Determine the [x, y] coordinate at the center of the cell enclosing the given text.  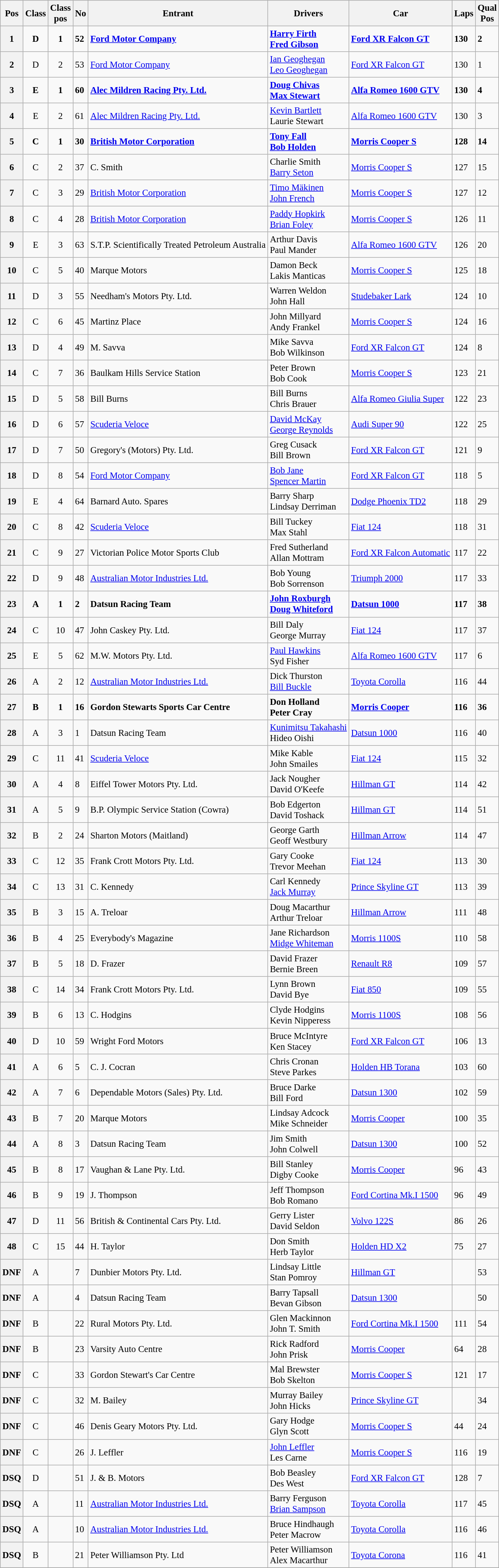
Dunbier Motors Pty. Ltd. [178, 1272]
Kevin Bartlett Laurie Stewart [308, 116]
Everybody's Magazine [178, 938]
123 [464, 373]
British & Continental Cars Pty. Ltd. [178, 1221]
Mal Brewster Bob Skelton [308, 1375]
Bill Burns [178, 399]
Bruce Hindhaugh Peter Macrow [308, 1529]
110 [464, 938]
M. Savva [178, 348]
103 [464, 1067]
Greg Cusack Bill Brown [308, 450]
Jane Richardson Midge Whiteman [308, 938]
J. Thompson [178, 1195]
Don Holland Peter Cray [308, 707]
Bill Tuckey Max Stahl [308, 527]
Barnard Auto. Spares [178, 501]
John Leffler Les Carne [308, 1452]
Baulkam Hills Service Station [178, 373]
125 [464, 270]
Bill Burns Chris Brauer [308, 399]
John Roxburgh Doug Whiteford [308, 605]
Needham's Motors Pty. Ltd. [178, 296]
John Millyard Andy Frankel [308, 321]
Entrant [178, 14]
Tony Fall Bob Holden [308, 142]
C. Kennedy [178, 887]
H. Taylor [178, 1247]
J. Leffler [178, 1452]
Mike Savva Bob Wilkinson [308, 348]
Gordon Stewart's Car Centre [178, 1375]
Timo Mäkinen John French [308, 193]
Jim Smith John Colwell [308, 1144]
David Frazer Bernie Breen [308, 964]
Chris Cronan Steve Parkes [308, 1067]
Bruce Darke Bill Ford [308, 1092]
Renault R8 [400, 964]
David McKay George Reynolds [308, 424]
Doug Macarthur Arthur Treloar [308, 912]
Denis Geary Motors Pty. Ltd. [178, 1426]
Bob Young Bob Sorrenson [308, 578]
Peter Williamson Pty. Ltd [178, 1555]
John Caskey Pty. Ltd. [178, 630]
Lindsay Little Stan Pomroy [308, 1272]
Paul Hawkins Syd Fisher [308, 656]
Volvo 122S [400, 1221]
Harry Firth Fred Gibson [308, 39]
A. Treloar [178, 912]
Glen Mackinnon John T. Smith [308, 1324]
Eiffel Tower Motors Pty. Ltd. [178, 784]
Rural Motors Pty. Ltd. [178, 1324]
Ford XR Falcon Automatic [400, 553]
Barry Tapsall Bevan Gibson [308, 1298]
M.W. Motors Pty. Ltd. [178, 656]
Class [36, 14]
J. & B. Motors [178, 1478]
Dependable Motors (Sales) Pty. Ltd. [178, 1092]
C. J. Cocran [178, 1067]
C. Hodgins [178, 1015]
Fred Sutherland Allan Mottram [308, 553]
Lindsay Adcock Mike Schneider [308, 1118]
Gregory's (Motors) Pty. Ltd. [178, 450]
Bob Beasley Des West [308, 1478]
M. Bailey [178, 1401]
Vaughan & Lane Pty. Ltd. [178, 1169]
Drivers [308, 14]
Classpos [60, 14]
Dodge Phoenix TD2 [400, 501]
Bill Daly George Murray [308, 630]
Lynn Brown David Bye [308, 990]
Jack Nougher David O'Keefe [308, 784]
75 [464, 1247]
Bruce McIntyre Ken Stacey [308, 1041]
115 [464, 758]
Gary Hodge Glyn Scott [308, 1426]
Clyde Hodgins Kevin Nipperess [308, 1015]
C. Smith [178, 167]
Audi Super 90 [400, 424]
Toyota Corona [400, 1555]
Kunimitsu Takahashi Hideo Oishi [308, 733]
George Garth Geoff Westbury [308, 835]
Studebaker Lark [400, 296]
108 [464, 1015]
Murray Bailey John Hicks [308, 1401]
Peter Brown Bob Cook [308, 373]
Pos [12, 14]
Varsity Auto Centre [178, 1349]
Bill Stanley Digby Cooke [308, 1169]
Alfa Romeo Giulia Super [400, 399]
102 [464, 1092]
Triumph 2000 [400, 578]
Charlie Smith Barry Seton [308, 167]
61 [80, 116]
Dick Thurston Bill Buckle [308, 681]
Mike Kable John Smailes [308, 758]
Holden HB Torana [400, 1067]
62 [80, 656]
63 [80, 244]
Bob Jane Spencer Martin [308, 476]
Wright Ford Motors [178, 1041]
D. Frazer [178, 964]
Holden HD X2 [400, 1247]
Damon Beck Lakis Manticas [308, 270]
B.P. Olympic Service Station (Cowra) [178, 810]
Paddy Hopkirk Brian Foley [308, 219]
Ian Geoghegan Leo Geoghegan [308, 64]
Sharton Motors (Maitland) [178, 835]
QualPos [487, 14]
Don Smith Herb Taylor [308, 1247]
86 [464, 1221]
Laps [464, 14]
S.T.P. Scientifically Treated Petroleum Australia [178, 244]
Martinz Place [178, 321]
Carl Kennedy Jack Murray [308, 887]
Arthur Davis Paul Mander [308, 244]
Victorian Police Motor Sports Club [178, 553]
Gerry Lister David Seldon [308, 1221]
Peter Williamson Alex Macarthur [308, 1555]
Fiat 850 [400, 990]
Rick Radford John Prisk [308, 1349]
Warren Weldon John Hall [308, 296]
Barry Ferguson Brian Sampson [308, 1504]
Gary Cooke Trevor Meehan [308, 862]
Bob Edgerton David Toshack [308, 810]
No [80, 14]
Jeff Thompson Bob Romano [308, 1195]
Gordon Stewarts Sports Car Centre [178, 707]
Car [400, 14]
106 [464, 1041]
Barry Sharp Lindsay Derriman [308, 501]
Doug Chivas Max Stewart [308, 91]
